Detect which cell encompasses the target text, then output its (x, y) center coordinate. 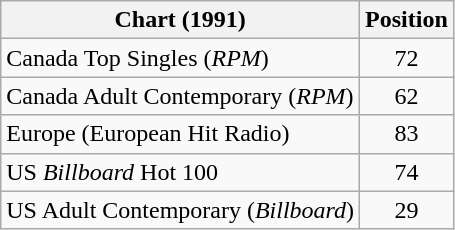
Position (407, 20)
Canada Top Singles (RPM) (180, 58)
72 (407, 58)
74 (407, 172)
Europe (European Hit Radio) (180, 134)
US Adult Contemporary (Billboard) (180, 210)
83 (407, 134)
Canada Adult Contemporary (RPM) (180, 96)
29 (407, 210)
62 (407, 96)
US Billboard Hot 100 (180, 172)
Chart (1991) (180, 20)
